Return [x, y] of the center of cell containing provided text 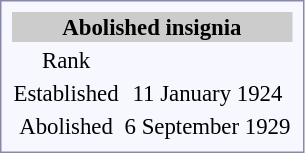
Abolished insignia [152, 27]
6 September 1929 [208, 126]
11 January 1924 [208, 93]
Rank [66, 60]
Abolished [66, 126]
Established [66, 93]
